Identify which cell holds the provided text, then report its (X, Y) central coordinate. 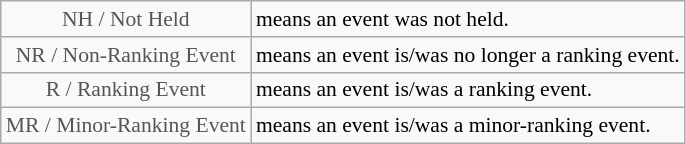
MR / Minor-Ranking Event (126, 126)
means an event is/was no longer a ranking event. (468, 55)
R / Ranking Event (126, 90)
NR / Non-Ranking Event (126, 55)
NH / Not Held (126, 19)
means an event is/was a ranking event. (468, 90)
means an event was not held. (468, 19)
means an event is/was a minor-ranking event. (468, 126)
